For the text-containing cell, return its midpoint in (x, y) coordinate format. 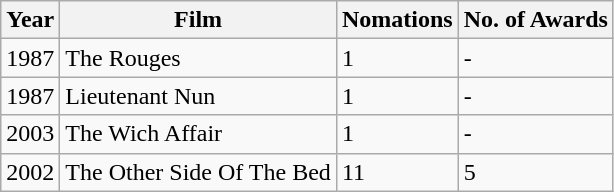
Nomations (397, 20)
No. of Awards (536, 20)
2002 (30, 172)
Film (198, 20)
The Rouges (198, 58)
The Other Side Of The Bed (198, 172)
The Wich Affair (198, 134)
5 (536, 172)
Lieutenant Nun (198, 96)
11 (397, 172)
Year (30, 20)
2003 (30, 134)
